For the text-containing cell, return its midpoint in [X, Y] coordinate format. 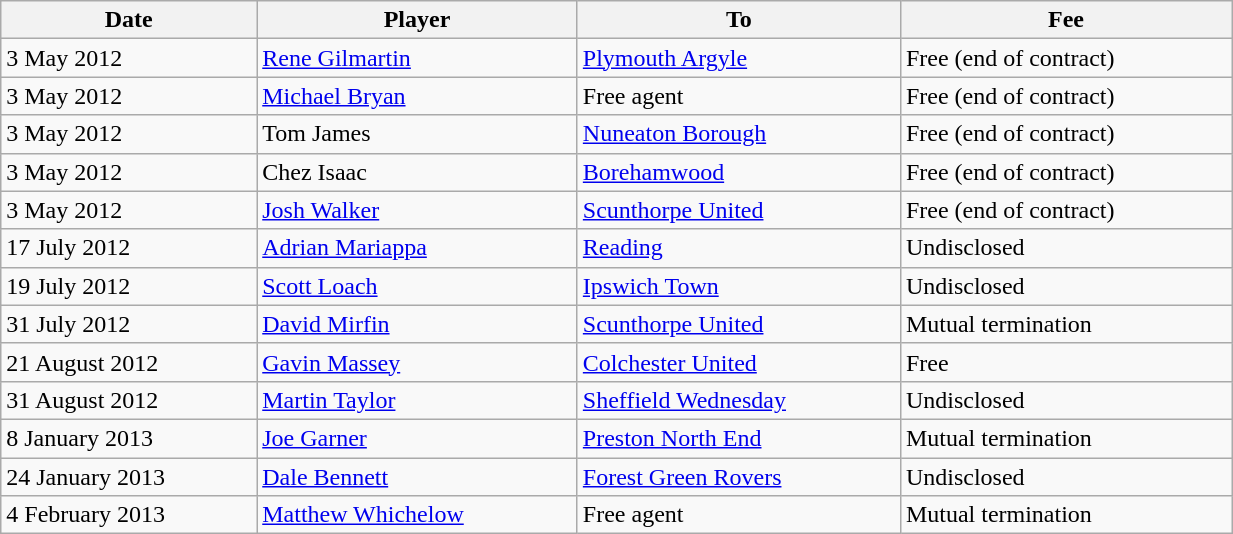
Nuneaton Borough [738, 134]
Tom James [418, 134]
Josh Walker [418, 210]
Joe Garner [418, 438]
Michael Bryan [418, 96]
21 August 2012 [129, 362]
To [738, 20]
Date [129, 20]
17 July 2012 [129, 248]
Colchester United [738, 362]
8 January 2013 [129, 438]
Chez Isaac [418, 172]
Reading [738, 248]
Scott Loach [418, 286]
Plymouth Argyle [738, 58]
24 January 2013 [129, 477]
David Mirfin [418, 324]
Adrian Mariappa [418, 248]
Borehamwood [738, 172]
Matthew Whichelow [418, 515]
Player [418, 20]
31 August 2012 [129, 400]
Free [1066, 362]
31 July 2012 [129, 324]
Sheffield Wednesday [738, 400]
Fee [1066, 20]
Dale Bennett [418, 477]
Rene Gilmartin [418, 58]
Gavin Massey [418, 362]
4 February 2013 [129, 515]
Preston North End [738, 438]
Ipswich Town [738, 286]
Forest Green Rovers [738, 477]
Martin Taylor [418, 400]
19 July 2012 [129, 286]
